Locate the cell with the specified text and output its [X, Y] center coordinate. 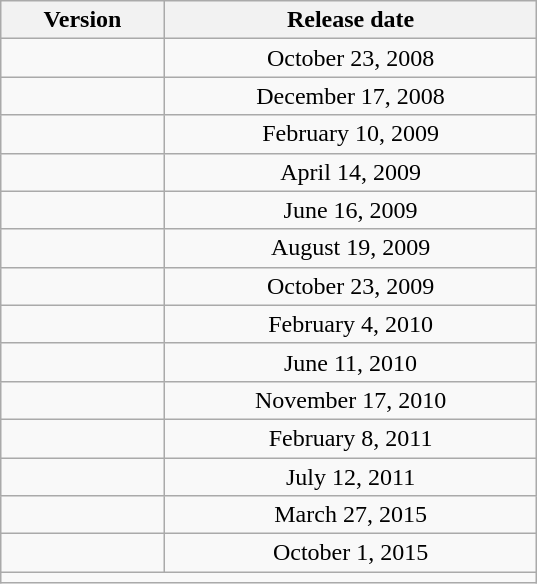
July 12, 2011 [350, 477]
April 14, 2009 [350, 172]
October 23, 2009 [350, 286]
Version [83, 20]
February 10, 2009 [350, 134]
February 8, 2011 [350, 438]
October 23, 2008 [350, 58]
June 11, 2010 [350, 362]
October 1, 2015 [350, 553]
December 17, 2008 [350, 96]
June 16, 2009 [350, 210]
November 17, 2010 [350, 400]
Release date [350, 20]
February 4, 2010 [350, 324]
March 27, 2015 [350, 515]
August 19, 2009 [350, 248]
